Output the [X, Y] coordinate of the center of the cell containing the given text.  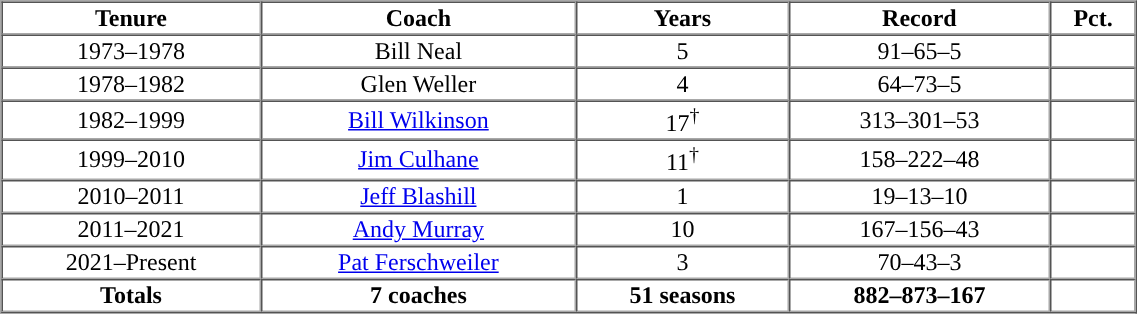
4 [682, 84]
Coach [419, 18]
1982–1999 [132, 120]
158–222–48 [920, 160]
Bill Neal [419, 50]
7 coaches [419, 294]
Totals [132, 294]
Andy Murray [419, 228]
2021–Present [132, 262]
Years [682, 18]
Tenure [132, 18]
70–43–3 [920, 262]
Jeff Blashill [419, 196]
2010–2011 [132, 196]
1978–1982 [132, 84]
1973–1978 [132, 50]
17† [682, 120]
19–13–10 [920, 196]
1 [682, 196]
3 [682, 262]
64–73–5 [920, 84]
Bill Wilkinson [419, 120]
Pat Ferschweiler [419, 262]
1999–2010 [132, 160]
91–65–5 [920, 50]
10 [682, 228]
Record [920, 18]
Pct. [1093, 18]
11† [682, 160]
Jim Culhane [419, 160]
167–156–43 [920, 228]
Glen Weller [419, 84]
51 seasons [682, 294]
2011–2021 [132, 228]
882–873–167 [920, 294]
5 [682, 50]
313–301–53 [920, 120]
